Search for the cell housing the specified text and yield its (X, Y) center coordinate. 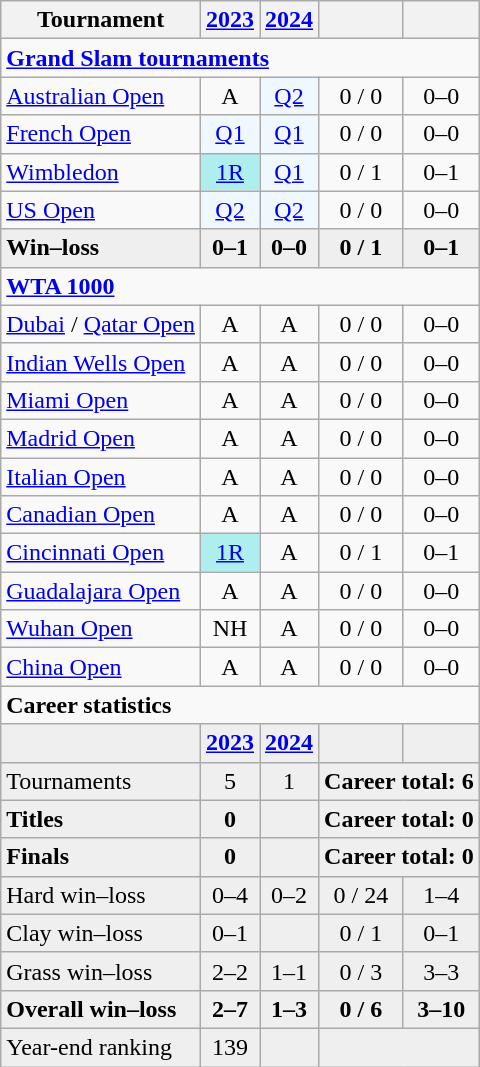
Tournaments (101, 781)
1–1 (290, 971)
Overall win–loss (101, 1009)
Madrid Open (101, 438)
Canadian Open (101, 515)
Grass win–loss (101, 971)
1–4 (441, 895)
Guadalajara Open (101, 591)
3–3 (441, 971)
Wuhan Open (101, 629)
WTA 1000 (240, 286)
0 / 3 (362, 971)
Cincinnati Open (101, 553)
Indian Wells Open (101, 362)
5 (230, 781)
1–3 (290, 1009)
Miami Open (101, 400)
NH (230, 629)
Australian Open (101, 96)
US Open (101, 210)
Finals (101, 857)
Titles (101, 819)
0–2 (290, 895)
Career total: 6 (400, 781)
Wimbledon (101, 172)
2–7 (230, 1009)
3–10 (441, 1009)
French Open (101, 134)
Clay win–loss (101, 933)
Italian Open (101, 477)
Tournament (101, 20)
Dubai / Qatar Open (101, 324)
2–2 (230, 971)
Year-end ranking (101, 1047)
Career statistics (240, 705)
1 (290, 781)
0–4 (230, 895)
Hard win–loss (101, 895)
139 (230, 1047)
China Open (101, 667)
0 / 24 (362, 895)
Grand Slam tournaments (240, 58)
Win–loss (101, 248)
0 / 6 (362, 1009)
